Identify which cell holds the provided text, then report its [X, Y] central coordinate. 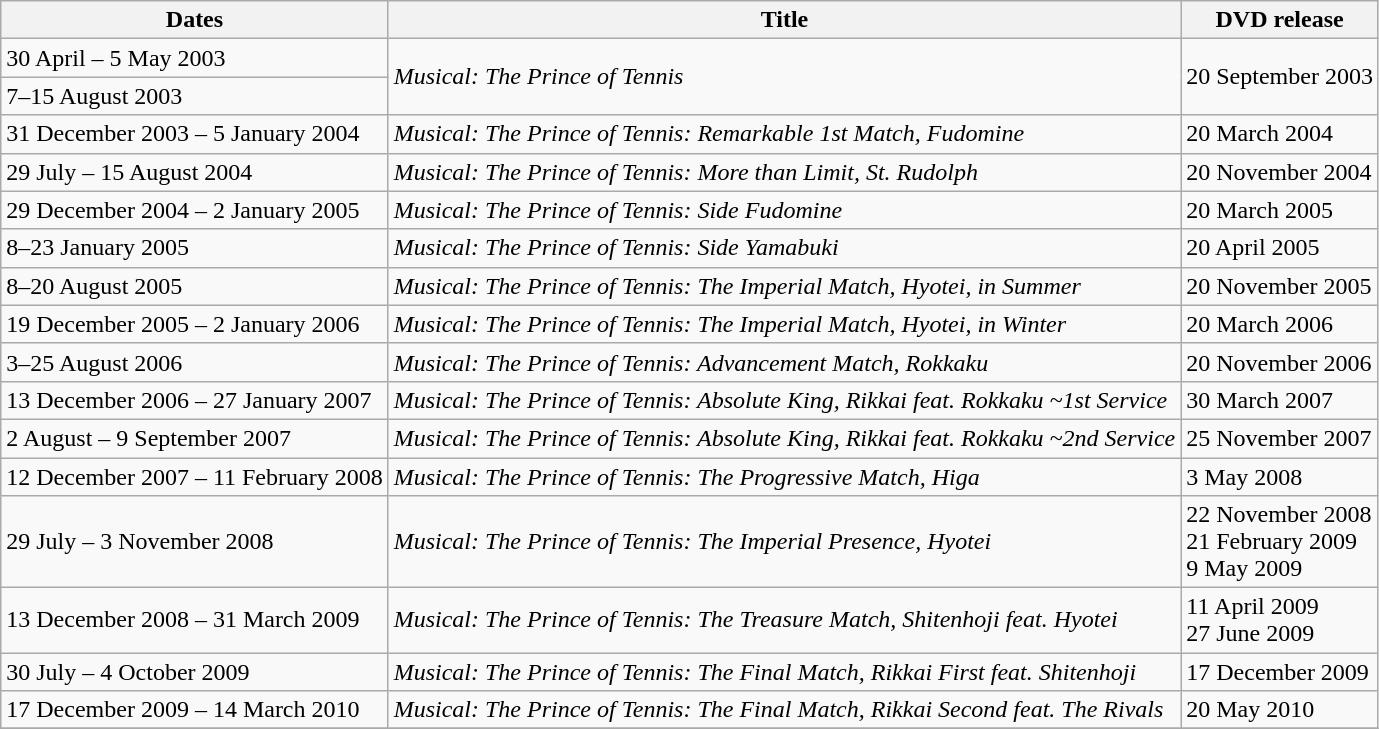
11 April 2009 27 June 2009 [1280, 620]
DVD release [1280, 20]
Title [784, 20]
Musical: The Prince of Tennis [784, 77]
Musical: The Prince of Tennis: The Final Match, Rikkai Second feat. The Rivals [784, 710]
20 November 2006 [1280, 362]
Musical: The Prince of Tennis: The Treasure Match, Shitenhoji feat. Hyotei [784, 620]
Musical: The Prince of Tennis: Absolute King, Rikkai feat. Rokkaku ~1st Service [784, 400]
3–25 August 2006 [194, 362]
13 December 2006 – 27 January 2007 [194, 400]
Musical: The Prince of Tennis: Remarkable 1st Match, Fudomine [784, 134]
29 December 2004 – 2 January 2005 [194, 210]
Musical: The Prince of Tennis: Side Fudomine [784, 210]
31 December 2003 – 5 January 2004 [194, 134]
8–23 January 2005 [194, 248]
Musical: The Prince of Tennis: More than Limit, St. Rudolph [784, 172]
17 December 2009 [1280, 672]
22 November 2008 21 February 2009 9 May 2009 [1280, 542]
Musical: The Prince of Tennis: The Imperial Match, Hyotei, in Summer [784, 286]
Musical: The Prince of Tennis: The Progressive Match, Higa [784, 477]
20 March 2005 [1280, 210]
Musical: The Prince of Tennis: Side Yamabuki [784, 248]
Musical: The Prince of Tennis: The Imperial Match, Hyotei, in Winter [784, 324]
25 November 2007 [1280, 438]
20 April 2005 [1280, 248]
30 April – 5 May 2003 [194, 58]
Musical: The Prince of Tennis: Advancement Match, Rokkaku [784, 362]
20 March 2004 [1280, 134]
Musical: The Prince of Tennis: Absolute King, Rikkai feat. Rokkaku ~2nd Service [784, 438]
20 November 2004 [1280, 172]
8–20 August 2005 [194, 286]
20 May 2010 [1280, 710]
20 November 2005 [1280, 286]
3 May 2008 [1280, 477]
Musical: The Prince of Tennis: The Imperial Presence, Hyotei [784, 542]
29 July – 3 November 2008 [194, 542]
12 December 2007 – 11 February 2008 [194, 477]
Musical: The Prince of Tennis: The Final Match, Rikkai First feat. Shitenhoji [784, 672]
19 December 2005 – 2 January 2006 [194, 324]
Dates [194, 20]
13 December 2008 – 31 March 2009 [194, 620]
2 August – 9 September 2007 [194, 438]
7–15 August 2003 [194, 96]
20 September 2003 [1280, 77]
20 March 2006 [1280, 324]
17 December 2009 – 14 March 2010 [194, 710]
30 March 2007 [1280, 400]
30 July – 4 October 2009 [194, 672]
29 July – 15 August 2004 [194, 172]
